Identify which cell holds the provided text, then report its [x, y] central coordinate. 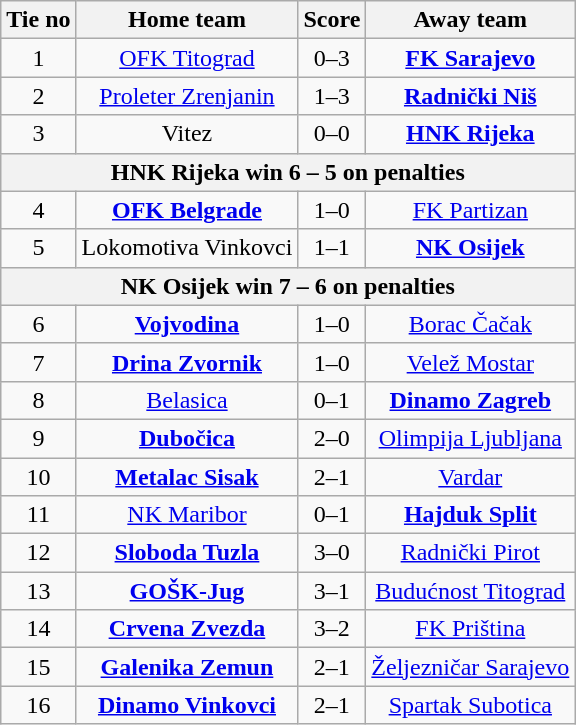
Vardar [470, 477]
Belasica [187, 400]
Vitez [187, 134]
12 [38, 553]
Proleter Zrenjanin [187, 96]
Borac Čačak [470, 324]
OFK Titograd [187, 58]
Željezničar Sarajevo [470, 667]
Home team [187, 20]
0–3 [332, 58]
2 [38, 96]
8 [38, 400]
13 [38, 591]
1 [38, 58]
OFK Belgrade [187, 210]
Velež Mostar [470, 362]
Crvena Zvezda [187, 629]
Galenika Zemun [187, 667]
10 [38, 477]
Dinamo Zagreb [470, 400]
GOŠK-Jug [187, 591]
Spartak Subotica [470, 705]
Metalac Sisak [187, 477]
1–3 [332, 96]
Sloboda Tuzla [187, 553]
14 [38, 629]
Dinamo Vinkovci [187, 705]
FK Partizan [470, 210]
0–0 [332, 134]
16 [38, 705]
HNK Rijeka win 6 – 5 on penalties [288, 172]
7 [38, 362]
Budućnost Titograd [470, 591]
Score [332, 20]
6 [38, 324]
3–1 [332, 591]
FK Priština [470, 629]
Drina Zvornik [187, 362]
1–1 [332, 248]
Lokomotiva Vinkovci [187, 248]
Vojvodina [187, 324]
NK Maribor [187, 515]
4 [38, 210]
NK Osijek win 7 – 6 on penalties [288, 286]
Dubočica [187, 438]
Tie no [38, 20]
3–0 [332, 553]
FK Sarajevo [470, 58]
15 [38, 667]
5 [38, 248]
9 [38, 438]
Radnički Niš [470, 96]
NK Osijek [470, 248]
3 [38, 134]
Olimpija Ljubljana [470, 438]
11 [38, 515]
HNK Rijeka [470, 134]
Away team [470, 20]
3–2 [332, 629]
Hajduk Split [470, 515]
2–0 [332, 438]
Radnički Pirot [470, 553]
